Return the (x, y) coordinate for the center point of the cell that contains the specified text.  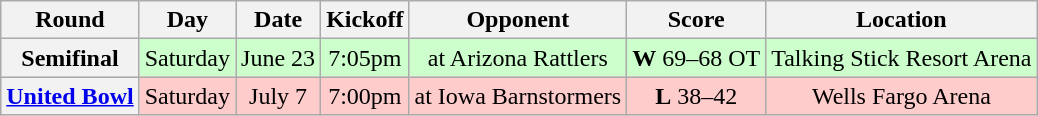
June 23 (278, 58)
Semifinal (70, 58)
Opponent (518, 20)
Day (187, 20)
Talking Stick Resort Arena (902, 58)
July 7 (278, 96)
Location (902, 20)
at Arizona Rattlers (518, 58)
7:05pm (365, 58)
at Iowa Barnstormers (518, 96)
Score (696, 20)
Round (70, 20)
Kickoff (365, 20)
United Bowl (70, 96)
7:00pm (365, 96)
Wells Fargo Arena (902, 96)
L 38–42 (696, 96)
W 69–68 OT (696, 58)
Date (278, 20)
